Return (x, y) of the center of cell containing provided text 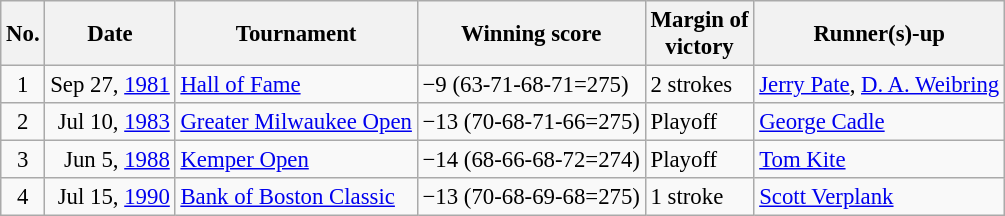
3 (23, 160)
1 (23, 85)
1 stroke (700, 197)
Sep 27, 1981 (110, 85)
4 (23, 197)
Jul 15, 1990 (110, 197)
−13 (70-68-69-68=275) (531, 197)
2 strokes (700, 85)
Date (110, 34)
Winning score (531, 34)
Hall of Fame (296, 85)
Jerry Pate, D. A. Weibring (880, 85)
−13 (70-68-71-66=275) (531, 122)
Bank of Boston Classic (296, 197)
Tom Kite (880, 160)
Greater Milwaukee Open (296, 122)
−14 (68-66-68-72=274) (531, 160)
Kemper Open (296, 160)
Margin ofvictory (700, 34)
−9 (63-71-68-71=275) (531, 85)
Runner(s)-up (880, 34)
Jun 5, 1988 (110, 160)
Scott Verplank (880, 197)
2 (23, 122)
Tournament (296, 34)
Jul 10, 1983 (110, 122)
George Cadle (880, 122)
No. (23, 34)
